For the text-containing cell, return its midpoint in (x, y) coordinate format. 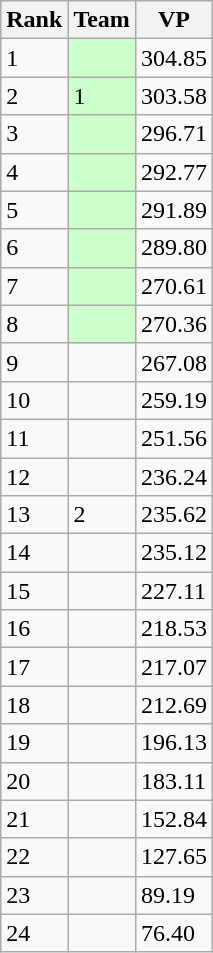
7 (34, 286)
5 (34, 210)
24 (34, 933)
152.84 (174, 819)
10 (34, 400)
89.19 (174, 895)
20 (34, 781)
15 (34, 591)
VP (174, 20)
289.80 (174, 248)
212.69 (174, 705)
14 (34, 553)
227.11 (174, 591)
259.19 (174, 400)
235.12 (174, 553)
Rank (34, 20)
270.61 (174, 286)
23 (34, 895)
13 (34, 515)
291.89 (174, 210)
196.13 (174, 743)
6 (34, 248)
292.77 (174, 172)
16 (34, 629)
9 (34, 362)
3 (34, 134)
18 (34, 705)
11 (34, 438)
8 (34, 324)
236.24 (174, 477)
19 (34, 743)
21 (34, 819)
127.65 (174, 857)
235.62 (174, 515)
218.53 (174, 629)
270.36 (174, 324)
303.58 (174, 96)
76.40 (174, 933)
183.11 (174, 781)
17 (34, 667)
217.07 (174, 667)
267.08 (174, 362)
251.56 (174, 438)
4 (34, 172)
22 (34, 857)
304.85 (174, 58)
12 (34, 477)
296.71 (174, 134)
Team (102, 20)
